Return the [x, y] coordinate for the center point of the cell that contains the specified text.  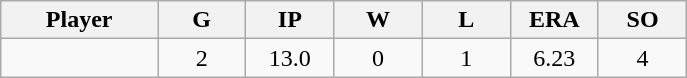
Player [80, 20]
SO [642, 20]
ERA [554, 20]
1 [466, 58]
6.23 [554, 58]
13.0 [290, 58]
4 [642, 58]
IP [290, 20]
2 [202, 58]
L [466, 20]
G [202, 20]
0 [378, 58]
W [378, 20]
